Locate the cell with the specified text and output its [x, y] center coordinate. 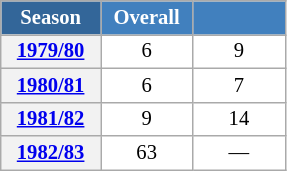
1979/80 [51, 51]
63 [146, 153]
14 [239, 119]
Overall [146, 17]
1980/81 [51, 85]
7 [239, 85]
— [239, 153]
1981/82 [51, 119]
1982/83 [51, 153]
Season [51, 17]
